Scan for the cell matching the given text and deliver its (X, Y) coordinate at center. 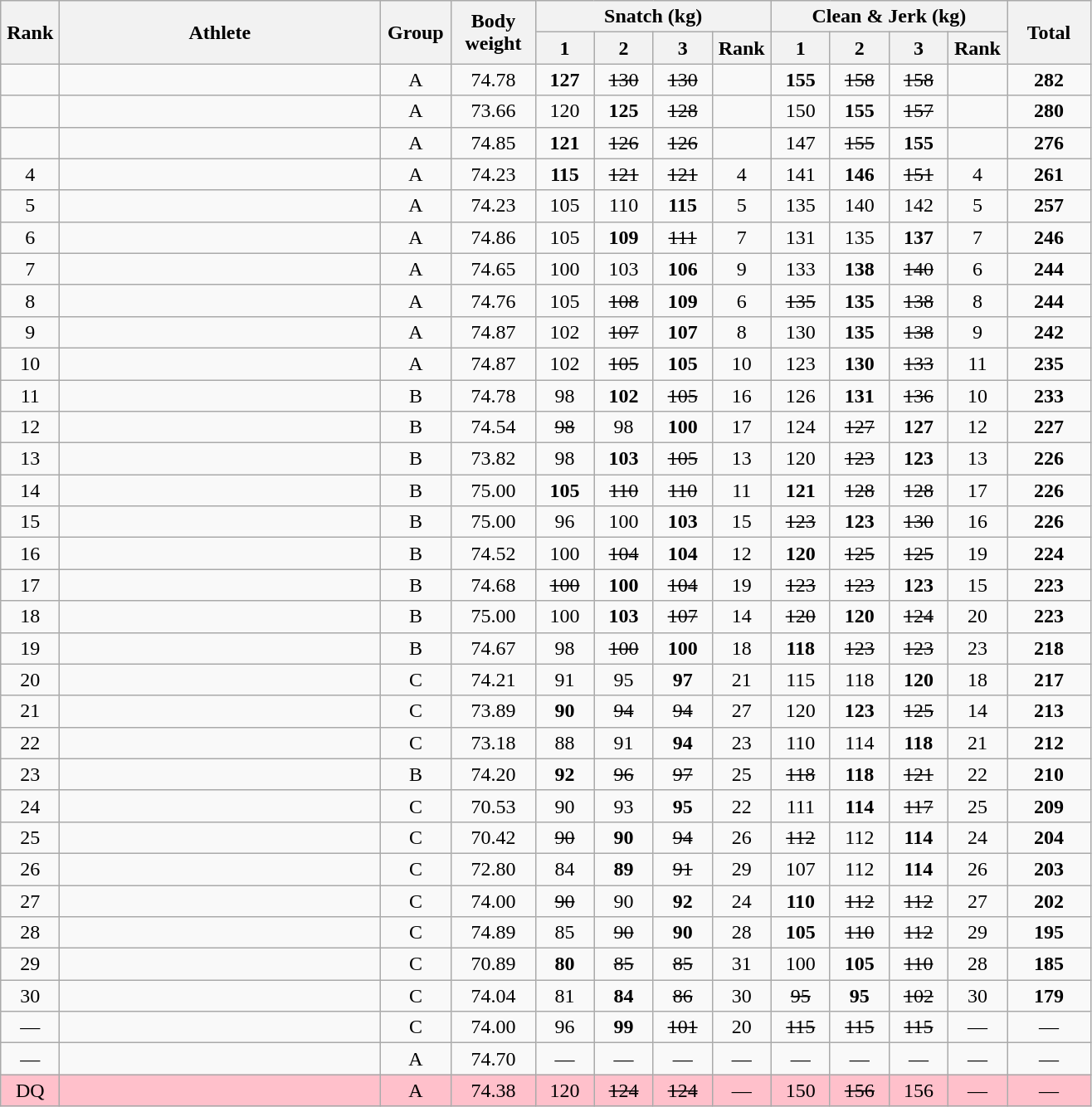
93 (624, 806)
246 (1049, 237)
106 (682, 269)
136 (918, 396)
213 (1049, 711)
Snatch (kg) (653, 17)
31 (742, 964)
212 (1049, 743)
86 (682, 996)
73.82 (493, 459)
81 (564, 996)
74.52 (493, 553)
202 (1049, 900)
74.67 (493, 648)
74.76 (493, 300)
276 (1049, 143)
74.04 (493, 996)
74.68 (493, 585)
117 (918, 806)
89 (624, 869)
Total (1049, 32)
74.89 (493, 933)
74.20 (493, 774)
242 (1049, 332)
Body weight (493, 32)
70.89 (493, 964)
218 (1049, 648)
147 (800, 143)
101 (682, 1027)
72.80 (493, 869)
73.89 (493, 711)
209 (1049, 806)
261 (1049, 174)
233 (1049, 396)
280 (1049, 111)
80 (564, 964)
141 (800, 174)
204 (1049, 837)
74.65 (493, 269)
146 (860, 174)
137 (918, 237)
74.86 (493, 237)
70.53 (493, 806)
157 (918, 111)
185 (1049, 964)
73.18 (493, 743)
74.54 (493, 427)
74.85 (493, 143)
Athlete (220, 32)
74.70 (493, 1059)
282 (1049, 80)
224 (1049, 553)
88 (564, 743)
74.38 (493, 1090)
73.66 (493, 111)
217 (1049, 680)
210 (1049, 774)
257 (1049, 206)
235 (1049, 363)
99 (624, 1027)
142 (918, 206)
Clean & Jerk (kg) (889, 17)
70.42 (493, 837)
151 (918, 174)
108 (624, 300)
195 (1049, 933)
203 (1049, 869)
DQ (30, 1090)
74.21 (493, 680)
179 (1049, 996)
Group (416, 32)
227 (1049, 427)
